Output the [X, Y] coordinate of the center of the cell containing the given text.  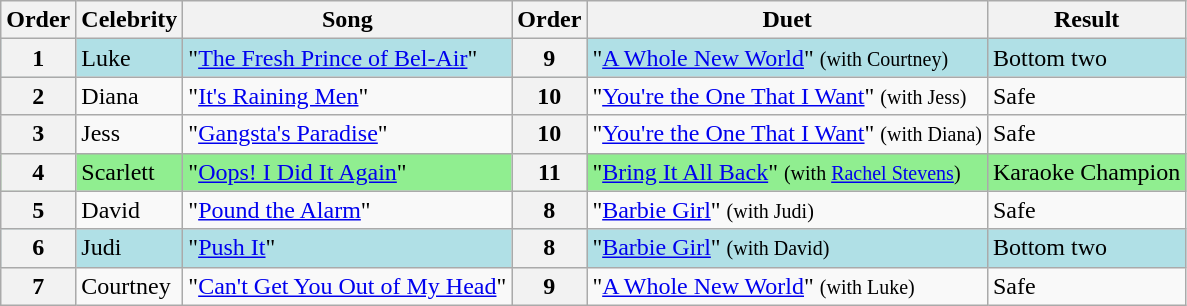
3 [38, 134]
David [130, 210]
Duet [788, 20]
11 [550, 172]
Jess [130, 134]
"Pound the Alarm" [348, 210]
2 [38, 96]
"Bring It All Back" (with Rachel Stevens) [788, 172]
Karaoke Champion [1086, 172]
Judi [130, 248]
"The Fresh Prince of Bel-Air" [348, 58]
1 [38, 58]
"Push It" [348, 248]
"You're the One That I Want" (with Jess) [788, 96]
4 [38, 172]
"Oops! I Did It Again" [348, 172]
Song [348, 20]
"Barbie Girl" (with Judi) [788, 210]
5 [38, 210]
Courtney [130, 286]
"You're the One That I Want" (with Diana) [788, 134]
7 [38, 286]
"Gangsta's Paradise" [348, 134]
Result [1086, 20]
"It's Raining Men" [348, 96]
Luke [130, 58]
Celebrity [130, 20]
Diana [130, 96]
"Can't Get You Out of My Head" [348, 286]
"A Whole New World" (with Courtney) [788, 58]
6 [38, 248]
"A Whole New World" (with Luke) [788, 286]
Scarlett [130, 172]
"Barbie Girl" (with David) [788, 248]
